Detect which cell encompasses the target text, then output its (x, y) center coordinate. 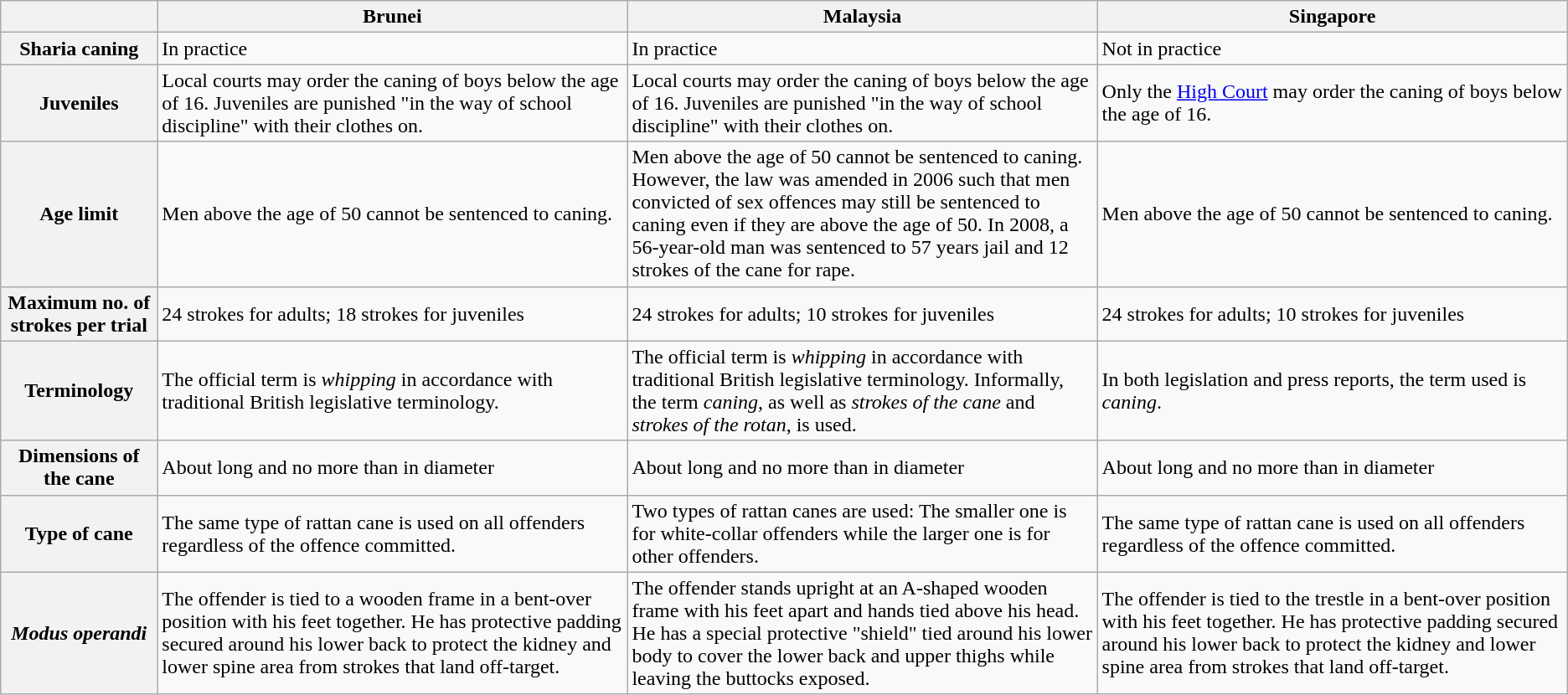
Juveniles (79, 103)
Type of cane (79, 533)
Not in practice (1332, 49)
Sharia caning (79, 49)
Maximum no. of strokes per trial (79, 313)
Dimensions of the cane (79, 467)
Modus operandi (79, 633)
Terminology (79, 390)
Singapore (1332, 17)
Brunei (392, 17)
The official term is whipping in accordance with traditional British legislative terminology. (392, 390)
Malaysia (863, 17)
Only the High Court may order the caning of boys below the age of 16. (1332, 103)
Two types of rattan canes are used: The smaller one is for white-collar offenders while the larger one is for other offenders. (863, 533)
Age limit (79, 214)
24 strokes for adults; 18 strokes for juveniles (392, 313)
In both legislation and press reports, the term used is caning. (1332, 390)
